Determine the [x, y] coordinate at the center of the cell enclosing the given text.  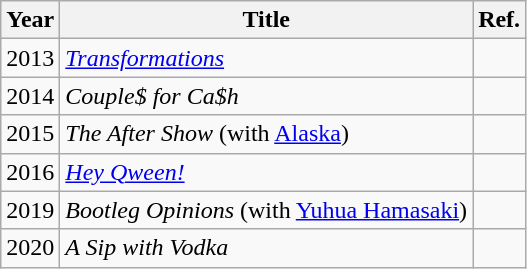
A Sip with Vodka [266, 248]
2013 [30, 58]
2020 [30, 248]
Title [266, 20]
2016 [30, 172]
Transformations [266, 58]
Year [30, 20]
2019 [30, 210]
2015 [30, 134]
The After Show (with Alaska) [266, 134]
Ref. [500, 20]
Couple$ for Ca$h [266, 96]
2014 [30, 96]
Bootleg Opinions (with Yuhua Hamasaki) [266, 210]
Hey Qween! [266, 172]
